Determine the (x, y) coordinate at the center of the cell enclosing the given text.  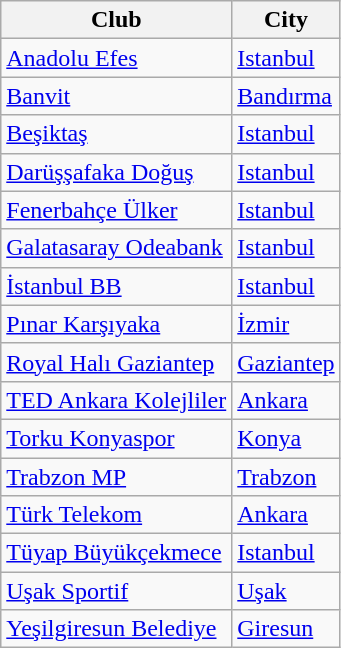
Anadolu Efes (116, 58)
Giresun (286, 629)
İstanbul BB (116, 286)
Tüyap Büyükçekmece (116, 553)
Torku Konyaspor (116, 438)
Fenerbahçe Ülker (116, 210)
Beşiktaş (116, 134)
Türk Telekom (116, 515)
Trabzon MP (116, 477)
Konya (286, 438)
Banvit (116, 96)
Bandırma (286, 96)
Uşak (286, 591)
İzmir (286, 324)
Darüşşafaka Doğuş (116, 172)
Gaziantep (286, 362)
Yeşilgiresun Belediye (116, 629)
Royal Halı Gaziantep (116, 362)
Pınar Karşıyaka (116, 324)
Club (116, 20)
City (286, 20)
TED Ankara Kolejliler (116, 400)
Uşak Sportif (116, 591)
Trabzon (286, 477)
Galatasaray Odeabank (116, 248)
